From the cell containing the given text, extract its center point as [x, y] coordinate. 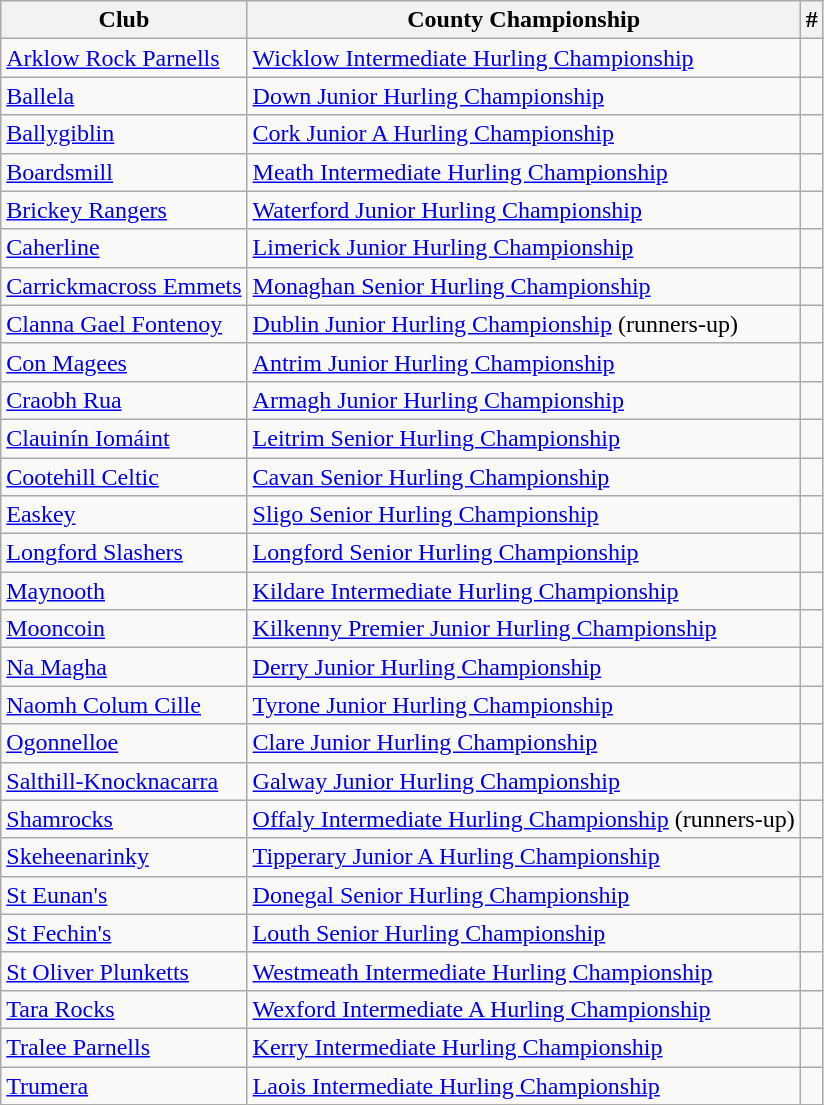
Longford Slashers [124, 553]
Offaly Intermediate Hurling Championship (runners-up) [524, 819]
Tralee Parnells [124, 1047]
Boardsmill [124, 172]
Tara Rocks [124, 1009]
Derry Junior Hurling Championship [524, 667]
Antrim Junior Hurling Championship [524, 362]
Craobh Rua [124, 400]
Laois Intermediate Hurling Championship [524, 1085]
St Eunan's [124, 895]
Cavan Senior Hurling Championship [524, 477]
St Oliver Plunketts [124, 971]
St Fechin's [124, 933]
County Championship [524, 20]
Easkey [124, 515]
Mooncoin [124, 629]
Ballygiblin [124, 134]
Longford Senior Hurling Championship [524, 553]
Limerick Junior Hurling Championship [524, 248]
Ogonnelloe [124, 743]
Skeheenarinky [124, 857]
Wexford Intermediate A Hurling Championship [524, 1009]
Carrickmacross Emmets [124, 286]
Kildare Intermediate Hurling Championship [524, 591]
Naomh Colum Cille [124, 705]
Salthill-Knocknacarra [124, 781]
Caherline [124, 248]
Trumera [124, 1085]
Monaghan Senior Hurling Championship [524, 286]
Shamrocks [124, 819]
Clauinín Iomáint [124, 438]
Kerry Intermediate Hurling Championship [524, 1047]
Down Junior Hurling Championship [524, 96]
Na Magha [124, 667]
Con Magees [124, 362]
Leitrim Senior Hurling Championship [524, 438]
Sligo Senior Hurling Championship [524, 515]
Clanna Gael Fontenoy [124, 324]
Arklow Rock Parnells [124, 58]
Waterford Junior Hurling Championship [524, 210]
Tyrone Junior Hurling Championship [524, 705]
# [812, 20]
Club [124, 20]
Maynooth [124, 591]
Dublin Junior Hurling Championship (runners-up) [524, 324]
Galway Junior Hurling Championship [524, 781]
Ballela [124, 96]
Brickey Rangers [124, 210]
Westmeath Intermediate Hurling Championship [524, 971]
Kilkenny Premier Junior Hurling Championship [524, 629]
Armagh Junior Hurling Championship [524, 400]
Louth Senior Hurling Championship [524, 933]
Tipperary Junior A Hurling Championship [524, 857]
Cork Junior A Hurling Championship [524, 134]
Donegal Senior Hurling Championship [524, 895]
Cootehill Celtic [124, 477]
Wicklow Intermediate Hurling Championship [524, 58]
Meath Intermediate Hurling Championship [524, 172]
Clare Junior Hurling Championship [524, 743]
